Detect which cell encompasses the target text, then output its [x, y] center coordinate. 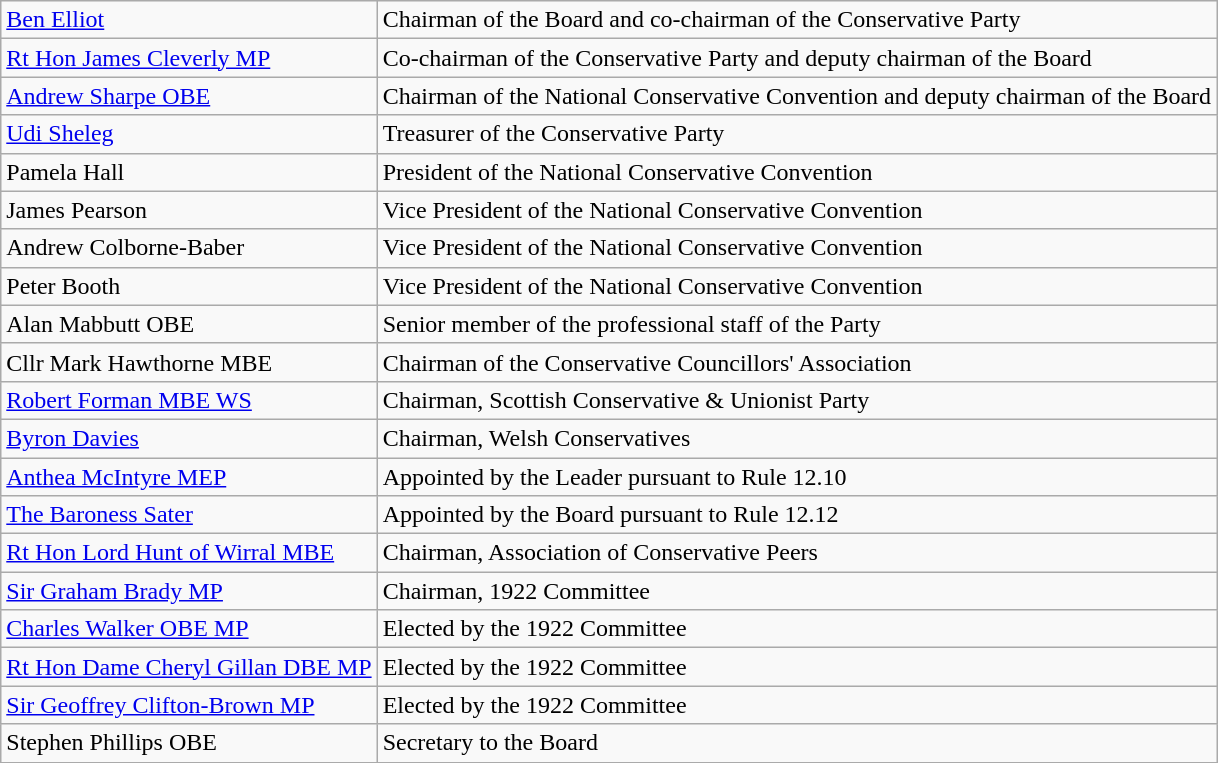
Co-chairman of the Conservative Party and deputy chairman of the Board [797, 58]
Secretary to the Board [797, 743]
Chairman, Association of Conservative Peers [797, 553]
Charles Walker OBE MP [189, 629]
Chairman of the Conservative Councillors' Association [797, 362]
Alan Mabbutt OBE [189, 324]
Sir Geoffrey Clifton-Brown MP [189, 705]
Cllr Mark Hawthorne MBE [189, 362]
Treasurer of the Conservative Party [797, 134]
James Pearson [189, 210]
The Baroness Sater [189, 515]
Ben Elliot [189, 20]
Pamela Hall [189, 172]
President of the National Conservative Convention [797, 172]
Anthea McIntyre MEP [189, 477]
Udi Sheleg [189, 134]
Chairman of the Board and co-chairman of the Conservative Party [797, 20]
Sir Graham Brady MP [189, 591]
Chairman, Welsh Conservatives [797, 438]
Rt Hon Dame Cheryl Gillan DBE MP [189, 667]
Chairman of the National Conservative Convention and deputy chairman of the Board [797, 96]
Andrew Colborne-Baber [189, 248]
Stephen Phillips OBE [189, 743]
Senior member of the professional staff of the Party [797, 324]
Andrew Sharpe OBE [189, 96]
Appointed by the Board pursuant to Rule 12.12 [797, 515]
Rt Hon James Cleverly MP [189, 58]
Appointed by the Leader pursuant to Rule 12.10 [797, 477]
Byron Davies [189, 438]
Peter Booth [189, 286]
Rt Hon Lord Hunt of Wirral MBE [189, 553]
Chairman, 1922 Committee [797, 591]
Robert Forman MBE WS [189, 400]
Chairman, Scottish Conservative & Unionist Party [797, 400]
